Find where the given text appears and provide that cell's center as (X, Y) coordinate. 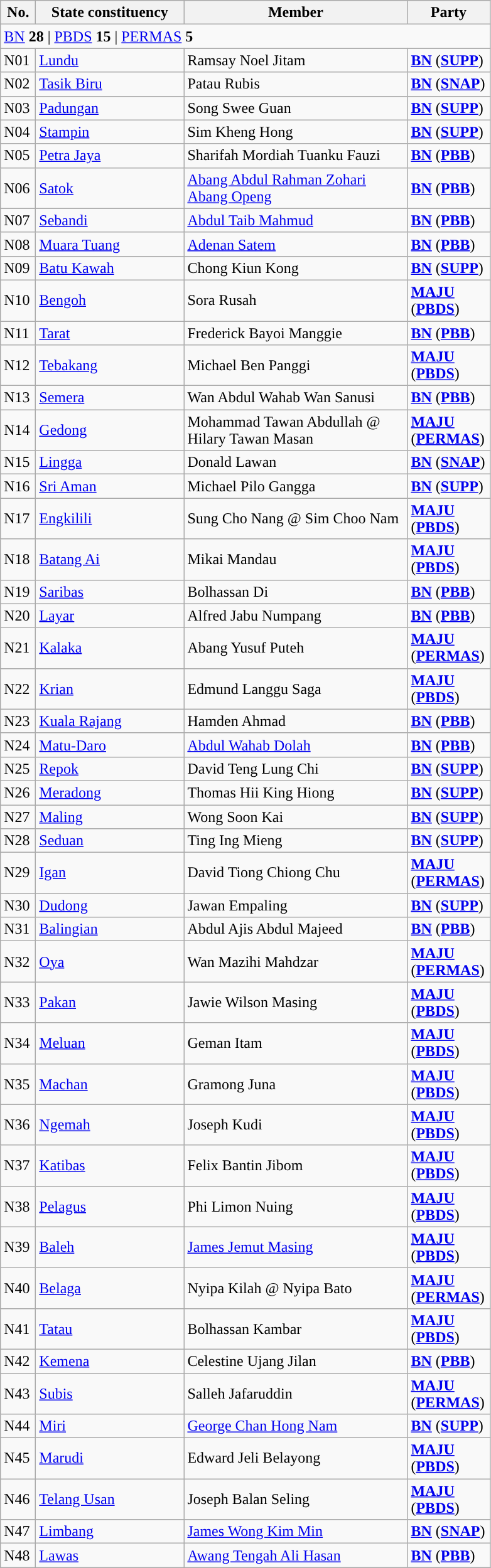
Kalaka (110, 648)
Maling (110, 816)
Wan Mazihi Mahdzar (296, 961)
Subis (110, 1393)
N04 (18, 132)
Petra Jaya (110, 156)
Felix Bantin Jibom (296, 1166)
N11 (18, 333)
Ngemah (110, 1124)
Sri Aman (110, 486)
N28 (18, 841)
Stampin (110, 132)
Engkilili (110, 518)
Thomas Hii King Hiong (296, 792)
Ting Ing Mieng (296, 841)
N36 (18, 1124)
N43 (18, 1393)
N27 (18, 816)
Limbang (110, 1532)
N14 (18, 430)
N10 (18, 300)
N41 (18, 1329)
Miri (110, 1426)
N46 (18, 1500)
Sharifah Mordiah Tuanku Fauzi (296, 156)
Alfred Jabu Numpang (296, 616)
No. (18, 13)
Gramong Juna (296, 1084)
Lawas (110, 1555)
N33 (18, 1003)
Chong Kiun Kong (296, 268)
Pelagus (110, 1206)
Tarat (110, 333)
Muara Tuang (110, 244)
Geman Itam (296, 1043)
N44 (18, 1426)
Awang Tengah Ali Hasan (296, 1555)
Tebakang (110, 365)
Edward Jeli Belayong (296, 1458)
Saribas (110, 592)
N29 (18, 873)
Joseph Balan Seling (296, 1500)
N30 (18, 905)
David Tiong Chiong Chu (296, 873)
N39 (18, 1247)
Abdul Wahab Dolah (296, 745)
Satok (110, 188)
N13 (18, 398)
Michael Ben Panggi (296, 365)
N32 (18, 961)
Balingian (110, 929)
Marudi (110, 1458)
Krian (110, 689)
Oya (110, 961)
James Jemut Masing (296, 1247)
James Wong Kim Min (296, 1532)
Belaga (110, 1288)
Abdul Taib Mahmud (296, 220)
Wan Abdul Wahab Wan Sanusi (296, 398)
Batang Ai (110, 560)
N24 (18, 745)
N47 (18, 1532)
N01 (18, 60)
Padungan (110, 108)
State constituency (110, 13)
Frederick Bayoi Manggie (296, 333)
Abdul Ajis Abdul Majeed (296, 929)
Donald Lawan (296, 462)
N17 (18, 518)
N08 (18, 244)
Tatau (110, 1329)
Lingga (110, 462)
Jawie Wilson Masing (296, 1003)
Telang Usan (110, 1500)
Katibas (110, 1166)
N34 (18, 1043)
Party (448, 13)
Bolhassan Di (296, 592)
N42 (18, 1361)
Semera (110, 398)
Dudong (110, 905)
Meluan (110, 1043)
N16 (18, 486)
N48 (18, 1555)
BN 28 | PBDS 15 | PERMAS 5 (245, 36)
N26 (18, 792)
Member (296, 13)
N07 (18, 220)
Nyipa Kilah @ Nyipa Bato (296, 1288)
Lundu (110, 60)
Abang Yusuf Puteh (296, 648)
N45 (18, 1458)
Michael Pilo Gangga (296, 486)
N35 (18, 1084)
David Teng Lung Chi (296, 769)
N25 (18, 769)
Batu Kawah (110, 268)
N15 (18, 462)
N37 (18, 1166)
N03 (18, 108)
Layar (110, 616)
Bolhassan Kambar (296, 1329)
Pakan (110, 1003)
Matu-Daro (110, 745)
N09 (18, 268)
Mohammad Tawan Abdullah @ Hilary Tawan Masan (296, 430)
N21 (18, 648)
Abang Abdul Rahman Zohari Abang Openg (296, 188)
Seduan (110, 841)
N05 (18, 156)
N31 (18, 929)
Ramsay Noel Jitam (296, 60)
N12 (18, 365)
Kemena (110, 1361)
Phi Limon Nuing (296, 1206)
N23 (18, 721)
Tasik Biru (110, 84)
N06 (18, 188)
Machan (110, 1084)
Sim Kheng Hong (296, 132)
Bengoh (110, 300)
Song Swee Guan (296, 108)
N38 (18, 1206)
N02 (18, 84)
Salleh Jafaruddin (296, 1393)
Gedong (110, 430)
Baleh (110, 1247)
Jawan Empaling (296, 905)
Kuala Rajang (110, 721)
N18 (18, 560)
Igan (110, 873)
Celestine Ujang Jilan (296, 1361)
N40 (18, 1288)
N22 (18, 689)
Sora Rusah (296, 300)
George Chan Hong Nam (296, 1426)
Wong Soon Kai (296, 816)
Joseph Kudi (296, 1124)
N19 (18, 592)
Mikai Mandau (296, 560)
Edmund Langgu Saga (296, 689)
Sebandi (110, 220)
Hamden Ahmad (296, 721)
Meradong (110, 792)
Patau Rubis (296, 84)
Adenan Satem (296, 244)
Repok (110, 769)
N20 (18, 616)
Sung Cho Nang @ Sim Choo Nam (296, 518)
